Search for the cell housing the specified text and yield its (x, y) center coordinate. 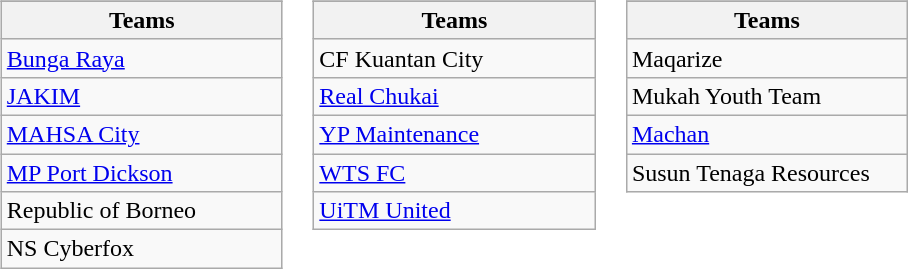
UiTM United (454, 211)
NS Cyberfox (142, 249)
Bunga Raya (142, 58)
Maqarize (766, 58)
Republic of Borneo (142, 211)
CF Kuantan City (454, 58)
Machan (766, 134)
WTS FC (454, 173)
JAKIM (142, 96)
Real Chukai (454, 96)
Mukah Youth Team (766, 96)
MP Port Dickson (142, 173)
MAHSA City (142, 134)
YP Maintenance (454, 134)
Susun Tenaga Resources (766, 173)
